Determine the (X, Y) coordinate at the center of the cell enclosing the given text.  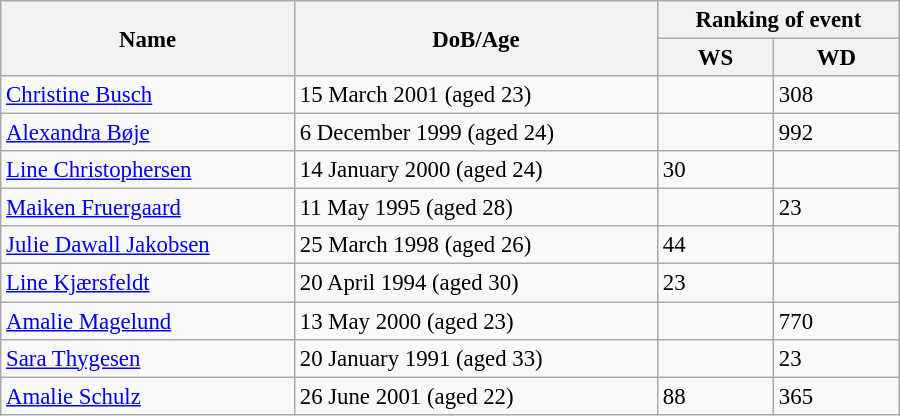
308 (837, 95)
Julie Dawall Jakobsen (148, 245)
20 January 1991 (aged 33) (476, 358)
Line Christophersen (148, 170)
26 June 2001 (aged 22) (476, 396)
Maiken Fruergaard (148, 208)
88 (715, 396)
Line Kjærsfeldt (148, 283)
770 (837, 321)
25 March 1998 (aged 26) (476, 245)
WD (837, 58)
30 (715, 170)
6 December 1999 (aged 24) (476, 133)
Sara Thygesen (148, 358)
11 May 1995 (aged 28) (476, 208)
Christine Busch (148, 95)
Name (148, 38)
DoB/Age (476, 38)
992 (837, 133)
14 January 2000 (aged 24) (476, 170)
WS (715, 58)
44 (715, 245)
Amalie Schulz (148, 396)
365 (837, 396)
Amalie Magelund (148, 321)
Alexandra Bøje (148, 133)
20 April 1994 (aged 30) (476, 283)
13 May 2000 (aged 23) (476, 321)
15 March 2001 (aged 23) (476, 95)
Ranking of event (778, 20)
